Locate the cell with the specified text and output its [X, Y] center coordinate. 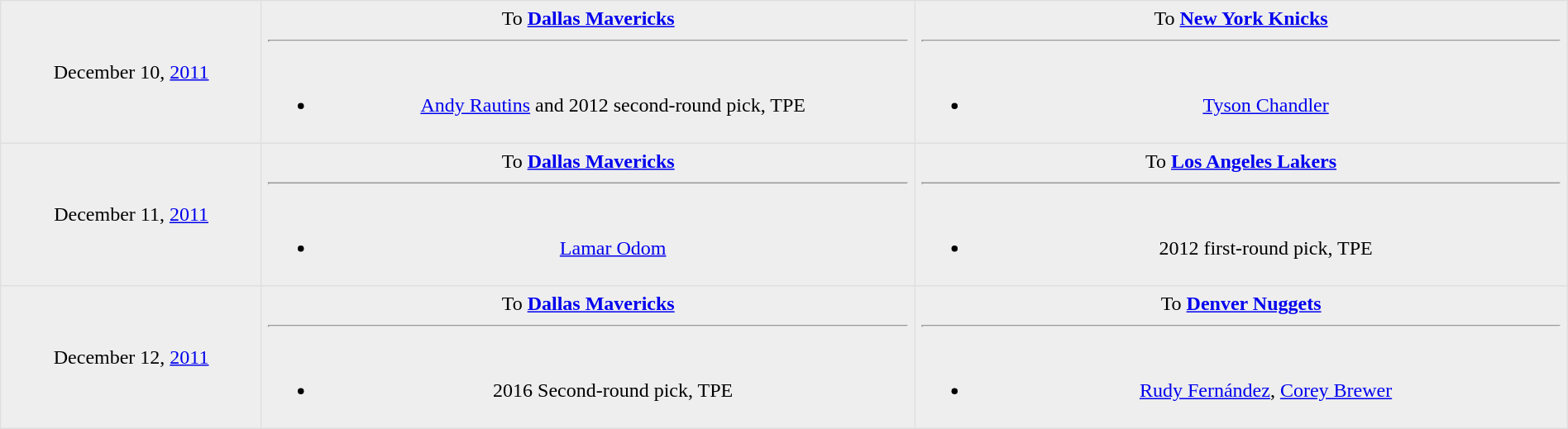
To Denver NuggetsRudy Fernández, Corey Brewer [1241, 357]
December 11, 2011 [131, 214]
To Los Angeles Lakers2012 first-round pick, TPE [1241, 214]
December 10, 2011 [131, 72]
December 12, 2011 [131, 357]
To New York KnicksTyson Chandler [1241, 72]
To Dallas MavericksAndy Rautins and 2012 second-round pick, TPE [587, 72]
To Dallas MavericksLamar Odom [587, 214]
To Dallas Mavericks2016 Second-round pick, TPE [587, 357]
